Return the [X, Y] coordinate for the center point of the cell that contains the specified text.  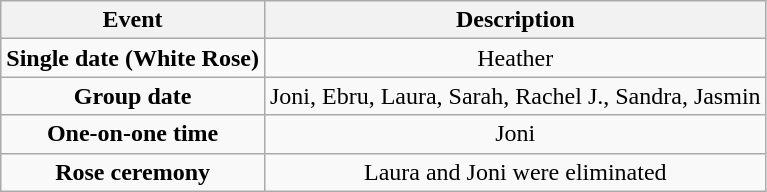
Joni, Ebru, Laura, Sarah, Rachel J., Sandra, Jasmin [515, 96]
Laura and Joni were eliminated [515, 172]
Joni [515, 134]
Description [515, 20]
Heather [515, 58]
Rose ceremony [133, 172]
Event [133, 20]
Group date [133, 96]
Single date (White Rose) [133, 58]
One-on-one time [133, 134]
